Determine the (X, Y) coordinate at the center of the cell enclosing the given text.  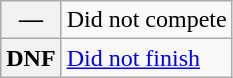
Did not finish (146, 58)
Did not compete (146, 20)
— (31, 20)
DNF (31, 58)
